Find where the given text appears and provide that cell's center as (X, Y) coordinate. 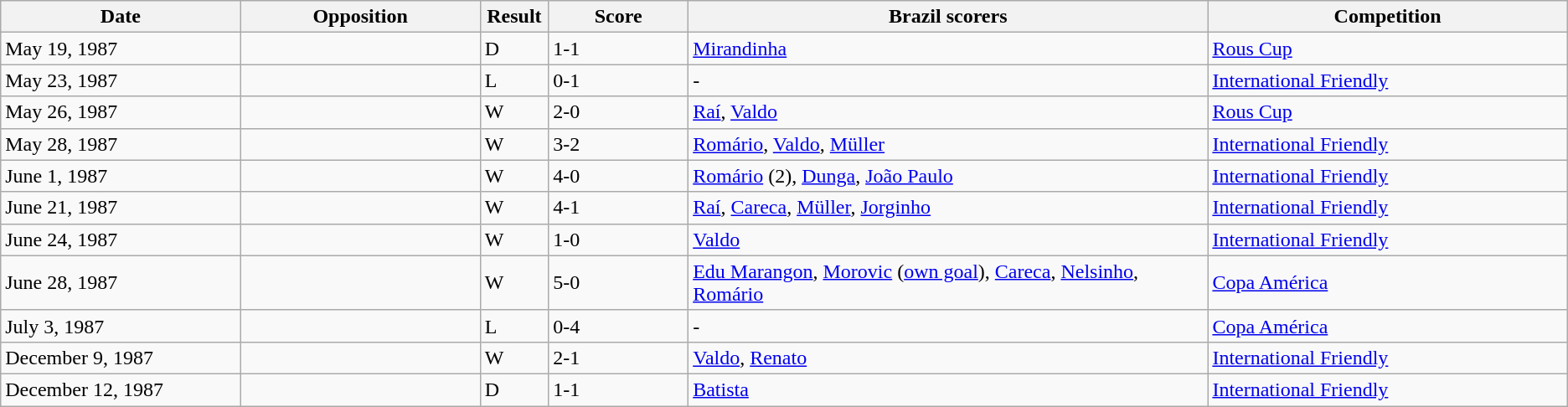
Raí, Valdo (948, 112)
Valdo, Renato (948, 358)
Raí, Careca, Müller, Jorginho (948, 208)
Mirandinha (948, 49)
Romário, Valdo, Müller (948, 144)
July 3, 1987 (121, 326)
Competition (1387, 17)
Valdo (948, 240)
June 24, 1987 (121, 240)
December 9, 1987 (121, 358)
May 28, 1987 (121, 144)
4-1 (618, 208)
May 19, 1987 (121, 49)
December 12, 1987 (121, 389)
5-0 (618, 283)
0-1 (618, 80)
2-1 (618, 358)
May 26, 1987 (121, 112)
June 28, 1987 (121, 283)
2-0 (618, 112)
Batista (948, 389)
3-2 (618, 144)
Edu Marangon, Morovic (own goal), Careca, Nelsinho, Romário (948, 283)
Romário (2), Dunga, João Paulo (948, 176)
Date (121, 17)
May 23, 1987 (121, 80)
1-0 (618, 240)
4-0 (618, 176)
Score (618, 17)
Result (514, 17)
Brazil scorers (948, 17)
0-4 (618, 326)
June 1, 1987 (121, 176)
June 21, 1987 (121, 208)
Opposition (360, 17)
